Pinpoint the cell where the given text exists, returning its (X, Y) midpoint coordinate. 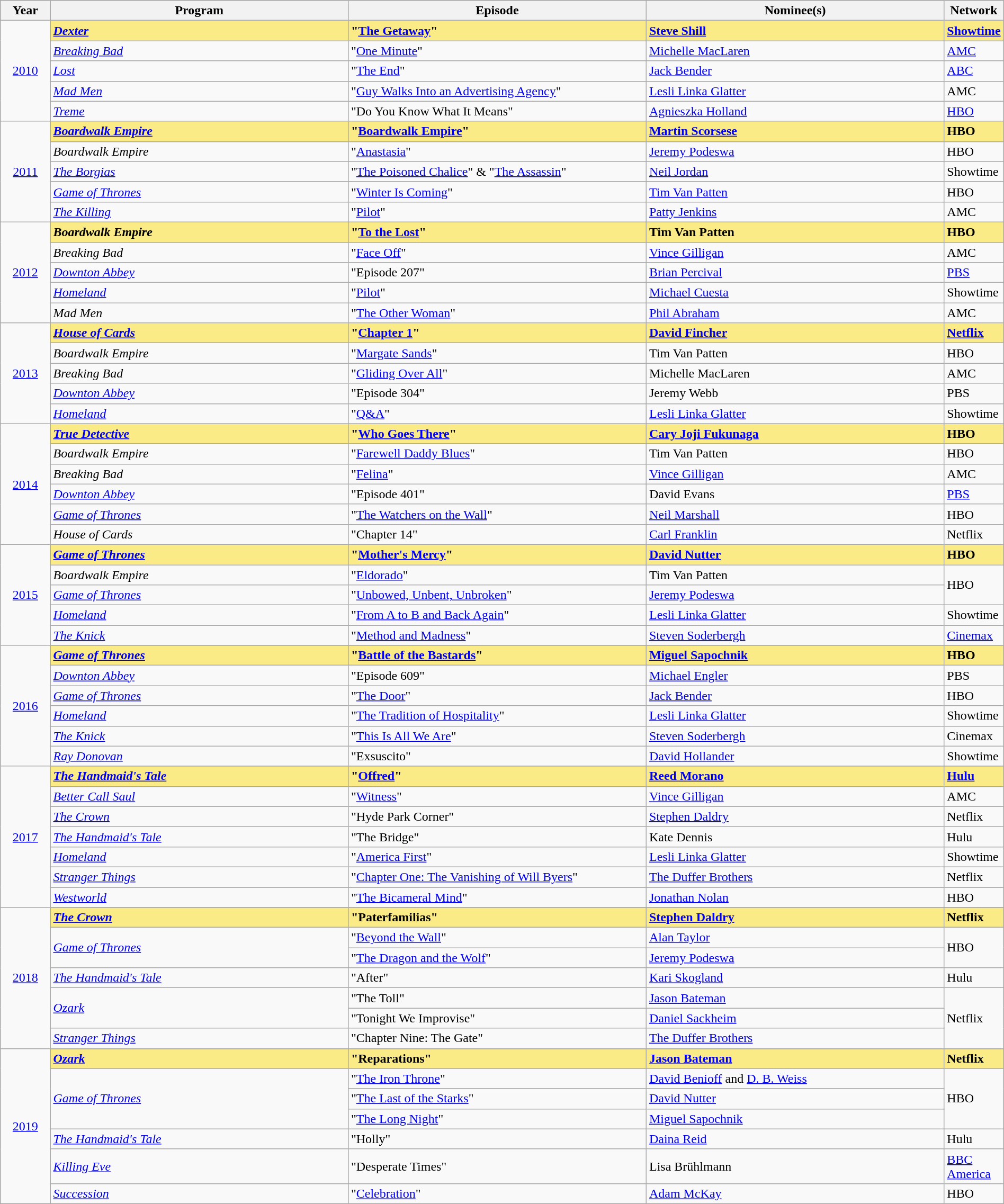
Kari Skogland (795, 978)
True Detective (199, 434)
Ray Donovan (199, 756)
Lisa Brühlmann (795, 1166)
"Do You Know What It Means" (497, 111)
"Margate Sands" (497, 353)
"Chapter 1" (497, 333)
"Unbowed, Unbent, Unbroken" (497, 595)
"From A to B and Back Again" (497, 615)
"Episode 304" (497, 393)
David Benioff and D. B. Weiss (795, 1079)
David Hollander (795, 756)
"Witness" (497, 796)
Lost (199, 71)
"The Dragon and the Wolf" (497, 958)
Michael Cuesta (795, 293)
"The Watchers on the Wall" (497, 514)
2018 (25, 978)
"Boardwalk Empire" (497, 131)
"Episode 609" (497, 676)
"Hyde Park Corner" (497, 816)
"Holly" (497, 1139)
Alan Taylor (795, 938)
Adam McKay (795, 1193)
2012 (25, 272)
"The Other Woman" (497, 313)
Network (974, 11)
Daniel Sackheim (795, 1018)
"Exsuscito" (497, 756)
2014 (25, 484)
"The Iron Throne" (497, 1079)
"The End" (497, 71)
Better Call Saul (199, 796)
Cary Joji Fukunaga (795, 434)
Martin Scorsese (795, 131)
Michael Engler (795, 676)
"Tonight We Improvise" (497, 1018)
Reed Morano (795, 776)
"Q&A" (497, 414)
2019 (25, 1126)
2017 (25, 837)
The Borgias (199, 172)
"Paterfamilias" (497, 918)
"Gliding Over All" (497, 373)
The Killing (199, 212)
David Evans (795, 494)
"Episode 401" (497, 494)
"The Bicameral Mind" (497, 897)
"After" (497, 978)
"Felina" (497, 474)
Patty Jenkins (795, 212)
Kate Dennis (795, 837)
Brian Percival (795, 273)
Phil Abraham (795, 313)
Nominee(s) (795, 11)
Program (199, 11)
Westworld (199, 897)
Neil Jordan (795, 172)
"Guy Walks Into an Advertising Agency" (497, 91)
Carl Franklin (795, 534)
"Desperate Times" (497, 1166)
2015 (25, 595)
"America First" (497, 857)
2016 (25, 706)
"Offred" (497, 776)
"The Bridge" (497, 837)
"The Getaway" (497, 31)
"Who Goes There" (497, 434)
"The Tradition of Hospitality" (497, 716)
Jeremy Webb (795, 393)
BBC America (974, 1166)
"To the Lost" (497, 232)
"Farewell Daddy Blues" (497, 454)
"Method and Madness" (497, 635)
David Fincher (795, 333)
Neil Marshall (795, 514)
2010 (25, 71)
"Anastasia" (497, 151)
Steve Shill (795, 31)
Treme (199, 111)
"Beyond the Wall" (497, 938)
"The Poisoned Chalice" & "The Assassin" (497, 172)
"The Long Night" (497, 1119)
"Eldorado" (497, 574)
Killing Eve (199, 1166)
"One Minute" (497, 51)
"Face Off" (497, 253)
2013 (25, 373)
"Chapter 14" (497, 534)
Agnieszka Holland (795, 111)
Jonathan Nolan (795, 897)
2011 (25, 172)
"Battle of the Bastards" (497, 655)
Succession (199, 1193)
"This Is All We Are" (497, 736)
Episode (497, 11)
"Mother's Mercy" (497, 554)
"The Last of the Starks" (497, 1099)
"Reparations" (497, 1058)
"Chapter One: The Vanishing of Will Byers" (497, 877)
"The Toll" (497, 998)
"Celebration" (497, 1193)
ABC (974, 71)
Year (25, 11)
Daina Reid (795, 1139)
"The Door" (497, 696)
"Chapter Nine: The Gate" (497, 1038)
"Winter Is Coming" (497, 192)
Dexter (199, 31)
"Episode 207" (497, 273)
